For the text-containing cell, return its midpoint in [X, Y] coordinate format. 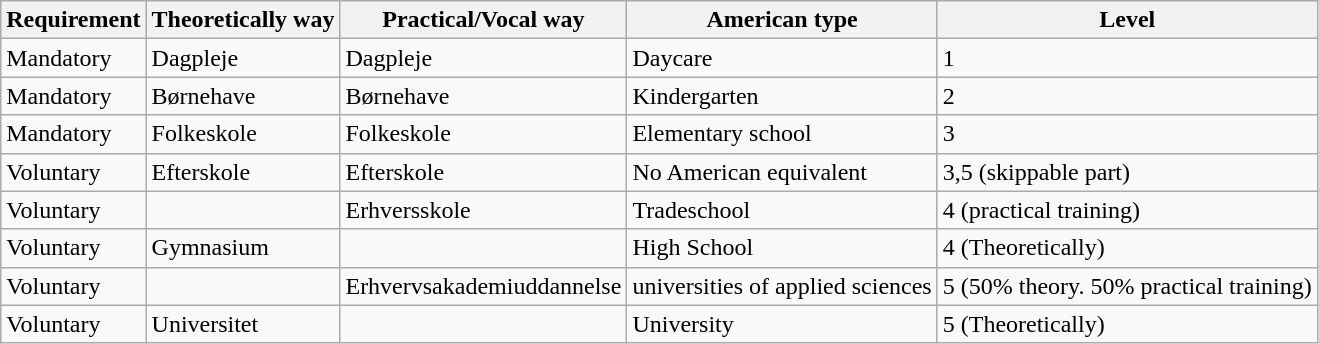
Erhversskole [484, 210]
4 (Theoretically) [1127, 248]
Requirement [74, 20]
University [782, 324]
Erhvervsakademiuddannelse [484, 286]
Practical/Vocal way [484, 20]
No American equivalent [782, 172]
Universitet [243, 324]
Daycare [782, 58]
1 [1127, 58]
American type [782, 20]
Tradeschool [782, 210]
universities of applied sciences [782, 286]
5 (Theoretically) [1127, 324]
Kindergarten [782, 96]
3,5 (skippable part) [1127, 172]
Elementary school [782, 134]
Level [1127, 20]
3 [1127, 134]
5 (50% theory. 50% practical training) [1127, 286]
2 [1127, 96]
Theoretically way [243, 20]
4 (practical training) [1127, 210]
Gymnasium [243, 248]
High School [782, 248]
